Extract the [X, Y] coordinate from the center of the cell holding the provided text.  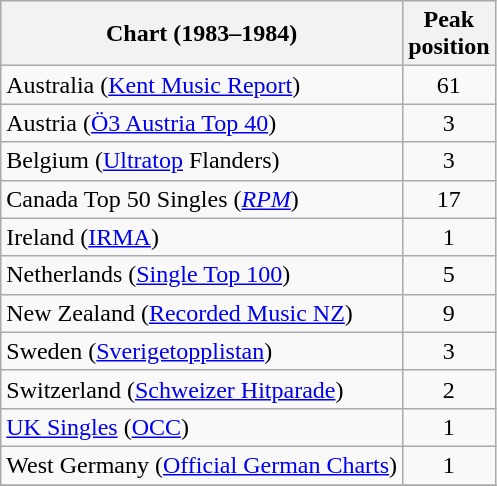
West Germany (Official German Charts) [202, 465]
5 [449, 275]
Chart (1983–1984) [202, 34]
UK Singles (OCC) [202, 427]
Canada Top 50 Singles (RPM) [202, 199]
9 [449, 313]
Switzerland (Schweizer Hitparade) [202, 389]
Australia (Kent Music Report) [202, 85]
Peak position [449, 34]
Austria (Ö3 Austria Top 40) [202, 123]
17 [449, 199]
61 [449, 85]
New Zealand (Recorded Music NZ) [202, 313]
Netherlands (Single Top 100) [202, 275]
Sweden (Sverigetopplistan) [202, 351]
Belgium (Ultratop Flanders) [202, 161]
2 [449, 389]
Ireland (IRMA) [202, 237]
